Identify which cell holds the provided text, then report its [X, Y] central coordinate. 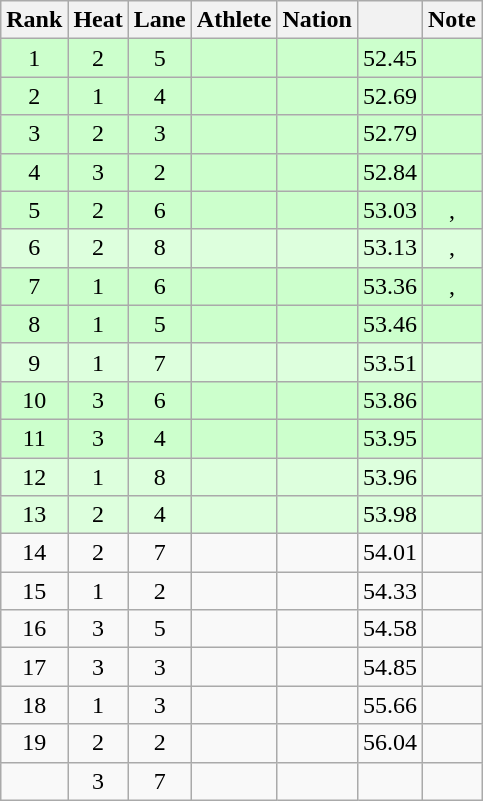
54.01 [390, 553]
9 [34, 362]
17 [34, 667]
11 [34, 438]
52.79 [390, 134]
53.36 [390, 286]
10 [34, 400]
52.84 [390, 172]
Nation [317, 20]
55.66 [390, 705]
53.13 [390, 248]
53.51 [390, 362]
52.69 [390, 96]
53.86 [390, 400]
16 [34, 629]
54.33 [390, 591]
54.85 [390, 667]
14 [34, 553]
53.96 [390, 477]
Heat [98, 20]
12 [34, 477]
18 [34, 705]
53.95 [390, 438]
Athlete [234, 20]
54.58 [390, 629]
53.98 [390, 515]
53.46 [390, 324]
53.03 [390, 210]
19 [34, 743]
56.04 [390, 743]
13 [34, 515]
Lane [160, 20]
52.45 [390, 58]
15 [34, 591]
Note [452, 20]
Rank [34, 20]
